Return (x, y) of the center of cell containing provided text 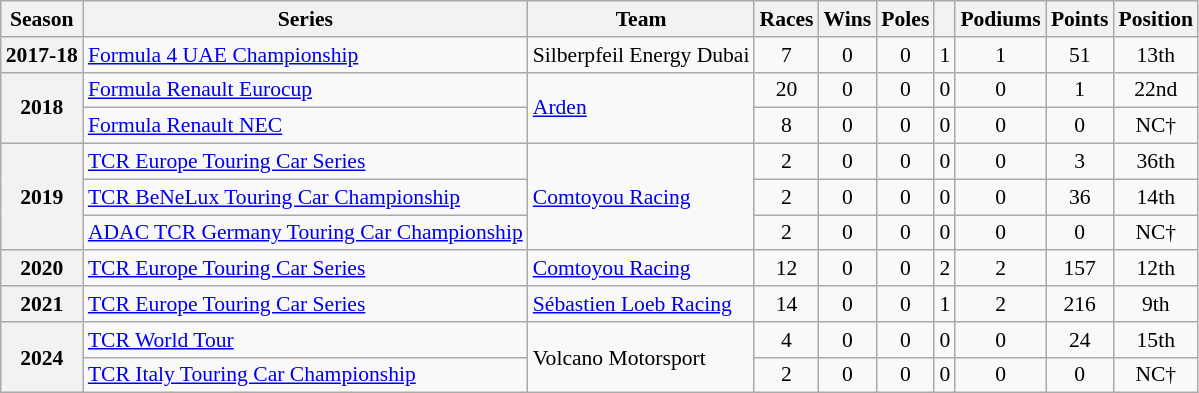
36 (1080, 197)
36th (1156, 162)
20 (786, 90)
4 (786, 340)
2024 (42, 358)
12th (1156, 269)
Team (642, 19)
7 (786, 55)
216 (1080, 304)
9th (1156, 304)
ADAC TCR Germany Touring Car Championship (306, 233)
Formula 4 UAE Championship (306, 55)
157 (1080, 269)
Poles (905, 19)
Position (1156, 19)
8 (786, 126)
15th (1156, 340)
Wins (848, 19)
2020 (42, 269)
Formula Renault NEC (306, 126)
2019 (42, 198)
TCR Italy Touring Car Championship (306, 375)
Points (1080, 19)
13th (1156, 55)
Formula Renault Eurocup (306, 90)
Arden (642, 108)
Silberpfeil Energy Dubai (642, 55)
51 (1080, 55)
Series (306, 19)
Podiums (1000, 19)
3 (1080, 162)
Season (42, 19)
Sébastien Loeb Racing (642, 304)
22nd (1156, 90)
Volcano Motorsport (642, 358)
14th (1156, 197)
14 (786, 304)
TCR BeNeLux Touring Car Championship (306, 197)
2017-18 (42, 55)
TCR World Tour (306, 340)
12 (786, 269)
Races (786, 19)
24 (1080, 340)
2021 (42, 304)
2018 (42, 108)
